Return [x, y] of the center of cell containing provided text 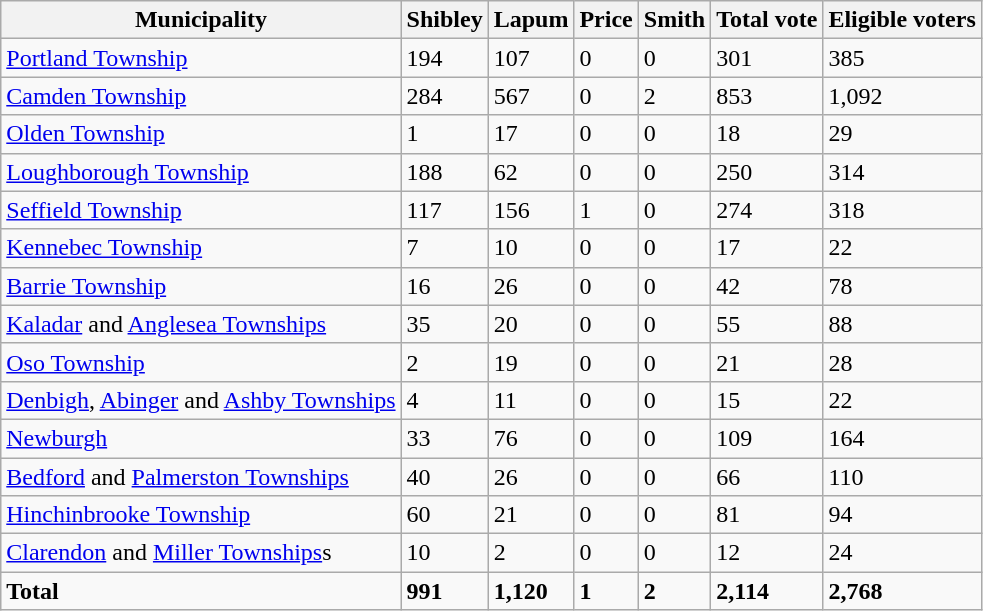
33 [444, 438]
Oso Township [201, 362]
Kaladar and Anglesea Townships [201, 324]
Seffield Township [201, 210]
Barrie Township [201, 286]
284 [444, 96]
88 [902, 324]
1,120 [531, 591]
853 [767, 96]
29 [902, 134]
Municipality [201, 20]
Newburgh [201, 438]
107 [531, 58]
567 [531, 96]
78 [902, 286]
385 [902, 58]
Kennebec Township [201, 248]
Camden Township [201, 96]
301 [767, 58]
194 [444, 58]
2,768 [902, 591]
1,092 [902, 96]
7 [444, 248]
Clarendon and Miller Townshipss [201, 553]
109 [767, 438]
19 [531, 362]
66 [767, 477]
Smith [674, 20]
18 [767, 134]
110 [902, 477]
Denbigh, Abinger and Ashby Townships [201, 400]
Bedford and Palmerston Townships [201, 477]
40 [444, 477]
274 [767, 210]
Shibley [444, 20]
24 [902, 553]
991 [444, 591]
11 [531, 400]
4 [444, 400]
164 [902, 438]
Lapum [531, 20]
250 [767, 172]
81 [767, 515]
314 [902, 172]
Loughborough Township [201, 172]
Portland Township [201, 58]
Hinchinbrooke Township [201, 515]
Total vote [767, 20]
117 [444, 210]
62 [531, 172]
76 [531, 438]
12 [767, 553]
60 [444, 515]
156 [531, 210]
Total [201, 591]
16 [444, 286]
Price [606, 20]
55 [767, 324]
188 [444, 172]
15 [767, 400]
42 [767, 286]
Eligible voters [902, 20]
28 [902, 362]
35 [444, 324]
2,114 [767, 591]
94 [902, 515]
20 [531, 324]
Olden Township [201, 134]
318 [902, 210]
